From the cell containing the given text, extract its center point as (X, Y) coordinate. 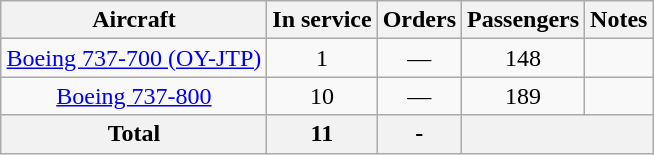
Total (134, 134)
In service (322, 20)
- (419, 134)
10 (322, 96)
148 (524, 58)
Boeing 737-800 (134, 96)
Aircraft (134, 20)
Orders (419, 20)
1 (322, 58)
Passengers (524, 20)
Boeing 737-700 (OY-JTP) (134, 58)
189 (524, 96)
11 (322, 134)
Notes (619, 20)
